For the text-containing cell, return its midpoint in [X, Y] coordinate format. 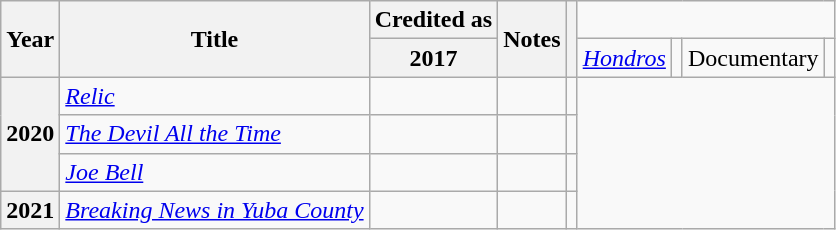
2017 [434, 58]
Credited as [434, 20]
Breaking News in Yuba County [214, 210]
The Devil All the Time [214, 134]
Title [214, 39]
2021 [30, 210]
Documentary [753, 58]
Hondros [624, 58]
Year [30, 39]
Joe Bell [214, 172]
Notes [532, 39]
Relic [214, 96]
2020 [30, 134]
